Output the [X, Y] coordinate of the center of the cell containing the given text.  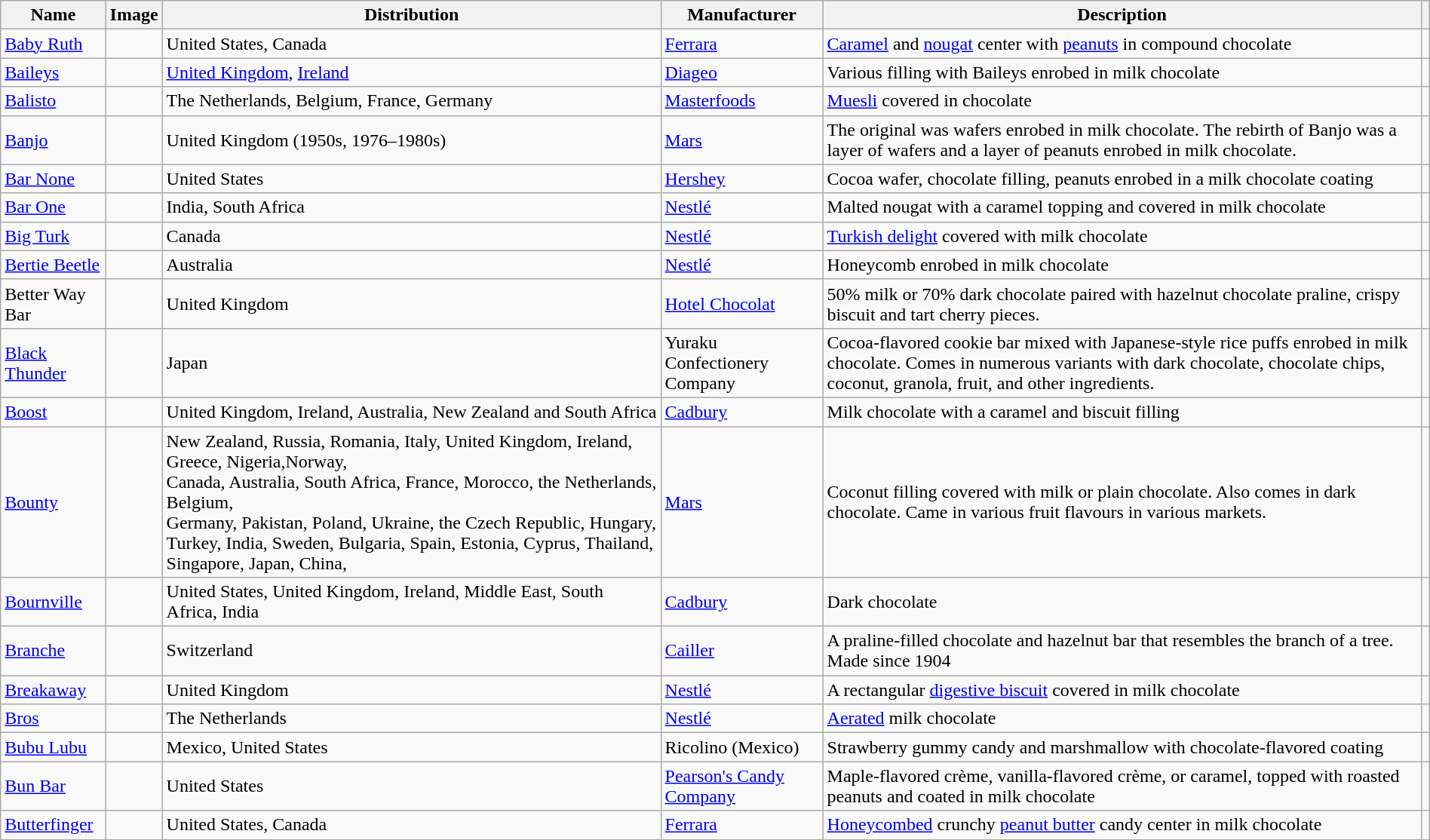
Strawberry gummy candy and marshmallow with chocolate-flavored coating [1122, 747]
Coconut filling covered with milk or plain chocolate. Also comes in dark chocolate. Came in various fruit flavours in various markets. [1122, 502]
Baby Ruth [53, 44]
Maple-flavored crème, vanilla-flavored crème, or caramel, topped with roasted peanuts and coated in milk chocolate [1122, 786]
Branche [53, 651]
Aerated milk chocolate [1122, 719]
United States, United Kingdom, Ireland, Middle East, South Africa, India [412, 602]
Bournville [53, 602]
Japan [412, 363]
Bar One [53, 207]
Ricolino (Mexico) [742, 747]
Mexico, United States [412, 747]
Cocoa wafer, chocolate filling, peanuts enrobed in a milk chocolate coating [1122, 179]
A praline-filled chocolate and hazelnut bar that resembles the branch of a tree. Made since 1904 [1122, 651]
Distribution [412, 15]
Pearson's Candy Company [742, 786]
India, South Africa [412, 207]
The Netherlands, Belgium, France, Germany [412, 101]
United Kingdom, Ireland, Australia, New Zealand and South Africa [412, 412]
Bros [53, 719]
Muesli covered in chocolate [1122, 101]
Boost [53, 412]
50% milk or 70% dark chocolate paired with hazelnut chocolate praline, crispy biscuit and tart cherry pieces. [1122, 303]
Caramel and nougat center with peanuts in compound chocolate [1122, 44]
Diageo [742, 72]
Bertie Beetle [53, 265]
Butterfinger [53, 825]
Banjo [53, 140]
Milk chocolate with a caramel and biscuit filling [1122, 412]
Cailler [742, 651]
Honeycomb enrobed in milk chocolate [1122, 265]
Various filling with Baileys enrobed in milk chocolate [1122, 72]
Bounty [53, 502]
Description [1122, 15]
Bubu Lubu [53, 747]
Australia [412, 265]
The original was wafers enrobed in milk chocolate. The rebirth of Banjo was a layer of wafers and a layer of peanuts enrobed in milk chocolate. [1122, 140]
Turkish delight covered with milk chocolate [1122, 236]
Big Turk [53, 236]
Better Way Bar [53, 303]
United Kingdom (1950s, 1976–1980s) [412, 140]
Yuraku Confectionery Company [742, 363]
Name [53, 15]
Hershey [742, 179]
Baileys [53, 72]
Black Thunder [53, 363]
The Netherlands [412, 719]
Hotel Chocolat [742, 303]
Masterfoods [742, 101]
United Kingdom, Ireland [412, 72]
Image [134, 15]
Bun Bar [53, 786]
Dark chocolate [1122, 602]
Malted nougat with a caramel topping and covered in milk chocolate [1122, 207]
Canada [412, 236]
Balisto [53, 101]
Honeycombed crunchy peanut butter candy center in milk chocolate [1122, 825]
Breakaway [53, 690]
Switzerland [412, 651]
A rectangular digestive biscuit covered in milk chocolate [1122, 690]
Manufacturer [742, 15]
Bar None [53, 179]
